Capture the cell that displays the provided text and extract its [X, Y] central coordinate. 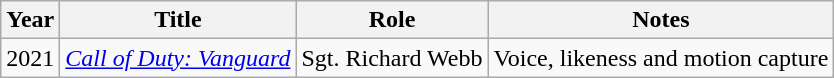
Role [392, 20]
Voice, likeness and motion capture [661, 58]
Year [30, 20]
Call of Duty: Vanguard [178, 58]
Title [178, 20]
Sgt. Richard Webb [392, 58]
2021 [30, 58]
Notes [661, 20]
